Search for the cell housing the specified text and yield its (x, y) center coordinate. 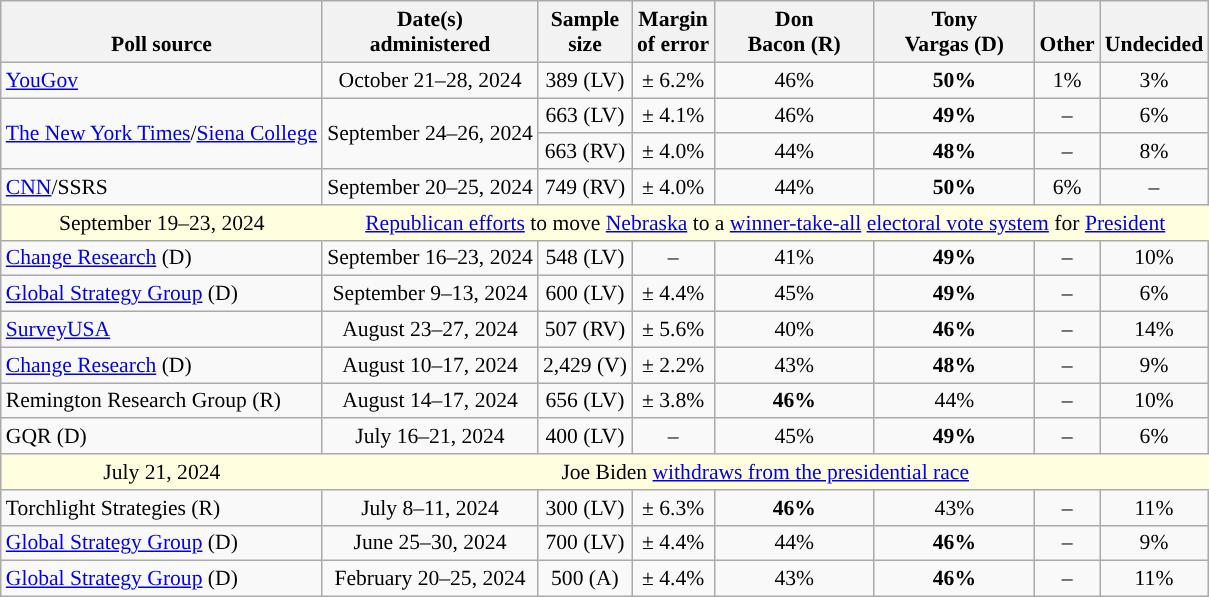
2,429 (V) (585, 365)
Joe Biden withdraws from the presidential race (765, 472)
The New York Times/Siena College (162, 134)
± 5.6% (673, 330)
September 9–13, 2024 (430, 294)
CNN/SSRS (162, 187)
SurveyUSA (162, 330)
Other (1066, 32)
Torchlight Strategies (R) (162, 508)
October 21–28, 2024 (430, 80)
July 16–21, 2024 (430, 437)
749 (RV) (585, 187)
Marginof error (673, 32)
40% (794, 330)
TonyVargas (D) (954, 32)
Date(s)administered (430, 32)
600 (LV) (585, 294)
Samplesize (585, 32)
Undecided (1154, 32)
August 14–17, 2024 (430, 401)
± 6.2% (673, 80)
July 8–11, 2024 (430, 508)
8% (1154, 152)
August 23–27, 2024 (430, 330)
Poll source (162, 32)
656 (LV) (585, 401)
August 10–17, 2024 (430, 365)
September 20–25, 2024 (430, 187)
September 16–23, 2024 (430, 258)
500 (A) (585, 579)
400 (LV) (585, 437)
February 20–25, 2024 (430, 579)
Remington Research Group (R) (162, 401)
663 (LV) (585, 116)
300 (LV) (585, 508)
Republican efforts to move Nebraska to a winner-take-all electoral vote system for President (765, 223)
14% (1154, 330)
September 24–26, 2024 (430, 134)
± 2.2% (673, 365)
41% (794, 258)
3% (1154, 80)
700 (LV) (585, 543)
507 (RV) (585, 330)
September 19–23, 2024 (162, 223)
± 6.3% (673, 508)
1% (1066, 80)
July 21, 2024 (162, 472)
± 3.8% (673, 401)
YouGov (162, 80)
548 (LV) (585, 258)
June 25–30, 2024 (430, 543)
663 (RV) (585, 152)
GQR (D) (162, 437)
± 4.1% (673, 116)
389 (LV) (585, 80)
DonBacon (R) (794, 32)
